Find where the given text appears and provide that cell's center as [X, Y] coordinate. 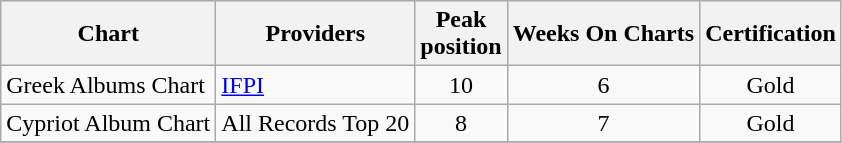
8 [461, 123]
Providers [316, 34]
6 [603, 85]
Weeks On Charts [603, 34]
IFPI [316, 85]
Greek Albums Chart [108, 85]
Certification [771, 34]
Chart [108, 34]
All Records Top 20 [316, 123]
7 [603, 123]
Peakposition [461, 34]
10 [461, 85]
Cypriot Album Chart [108, 123]
